Detect which cell encompasses the target text, then output its [X, Y] center coordinate. 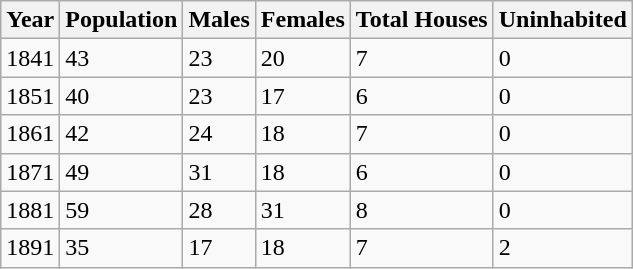
1881 [30, 210]
Uninhabited [562, 20]
43 [122, 58]
1851 [30, 96]
Total Houses [422, 20]
Population [122, 20]
1841 [30, 58]
24 [219, 134]
1891 [30, 248]
1871 [30, 172]
42 [122, 134]
49 [122, 172]
35 [122, 248]
20 [302, 58]
59 [122, 210]
1861 [30, 134]
Males [219, 20]
28 [219, 210]
2 [562, 248]
Females [302, 20]
8 [422, 210]
40 [122, 96]
Year [30, 20]
